Find where the given text appears and provide that cell's center as (X, Y) coordinate. 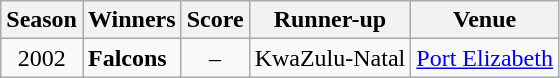
Venue (485, 20)
Falcons (132, 58)
– (215, 58)
Winners (132, 20)
2002 (42, 58)
Score (215, 20)
Runner-up (330, 20)
Port Elizabeth (485, 58)
KwaZulu-Natal (330, 58)
Season (42, 20)
